Return [X, Y] of the center of cell containing provided text 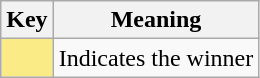
Key [27, 20]
Meaning [156, 20]
Indicates the winner [156, 58]
